Pinpoint the cell where the given text exists, returning its [X, Y] midpoint coordinate. 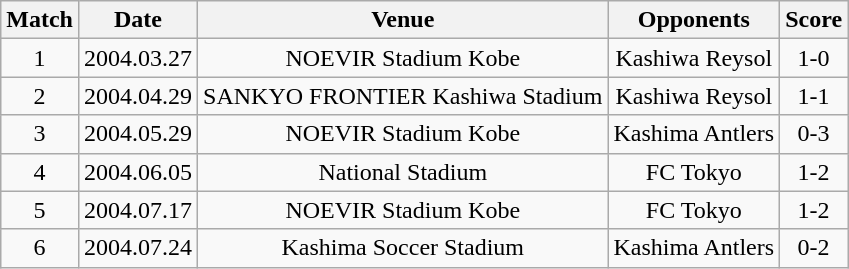
Score [814, 20]
1-1 [814, 96]
Venue [403, 20]
5 [40, 210]
6 [40, 248]
2004.05.29 [138, 134]
2004.07.24 [138, 248]
Date [138, 20]
2004.04.29 [138, 96]
2004.03.27 [138, 58]
Opponents [694, 20]
2004.06.05 [138, 172]
National Stadium [403, 172]
3 [40, 134]
Kashima Soccer Stadium [403, 248]
1 [40, 58]
2 [40, 96]
SANKYO FRONTIER Kashiwa Stadium [403, 96]
4 [40, 172]
0-3 [814, 134]
Match [40, 20]
0-2 [814, 248]
2004.07.17 [138, 210]
1-0 [814, 58]
